For the text-containing cell, return its midpoint in [x, y] coordinate format. 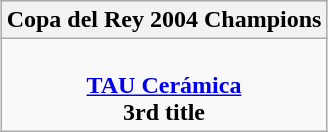
TAU Cerámica 3rd title [164, 85]
Copa del Rey 2004 Champions [164, 20]
